For the text-containing cell, return its midpoint in [X, Y] coordinate format. 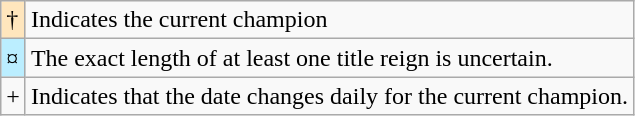
The exact length of at least one title reign is uncertain. [329, 58]
+ [14, 96]
† [14, 20]
¤ [14, 58]
Indicates the current champion [329, 20]
Indicates that the date changes daily for the current champion. [329, 96]
